For the text-containing cell, return its midpoint in [x, y] coordinate format. 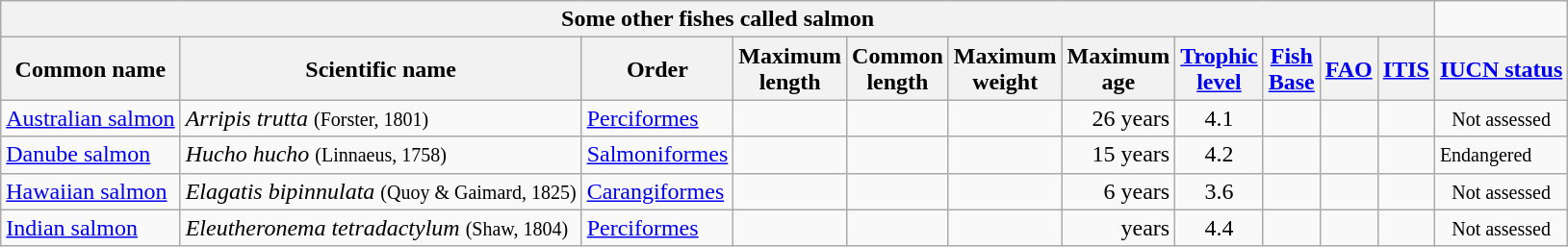
4.2 [1220, 155]
Salmoniformes [657, 155]
Danube salmon [90, 155]
Some other fishes called salmon [718, 19]
Australian salmon [90, 118]
Endangered [1501, 155]
4.1 [1220, 118]
ITIS [1405, 69]
Hawaiian salmon [90, 191]
Trophiclevel [1220, 69]
FAO [1349, 69]
IUCN status [1501, 69]
years [1118, 228]
26 years [1118, 118]
Maximumlength [790, 69]
3.6 [1220, 191]
4.4 [1220, 228]
Hucho hucho (Linnaeus, 1758) [381, 155]
Order [657, 69]
Arripis trutta (Forster, 1801) [381, 118]
Scientific name [381, 69]
6 years [1118, 191]
Commonlength [898, 69]
Eleutheronema tetradactylum (Shaw, 1804) [381, 228]
Indian salmon [90, 228]
FishBase [1292, 69]
Common name [90, 69]
Elagatis bipinnulata (Quoy & Gaimard, 1825) [381, 191]
Carangiformes [657, 191]
Maximumweight [1005, 69]
15 years [1118, 155]
Maximumage [1118, 69]
